Detect which cell encompasses the target text, then output its [x, y] center coordinate. 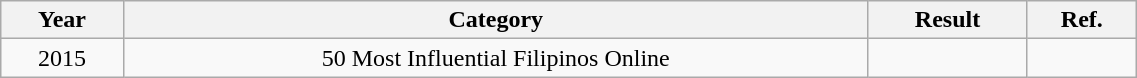
Result [948, 20]
Category [496, 20]
Year [62, 20]
2015 [62, 58]
Ref. [1082, 20]
50 Most Influential Filipinos Online [496, 58]
